Capture the cell that displays the provided text and extract its (x, y) central coordinate. 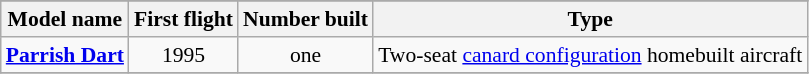
Number built (306, 19)
Two-seat canard configuration homebuilt aircraft (590, 55)
Model name (65, 19)
Type (590, 19)
1995 (184, 55)
First flight (184, 19)
Parrish Dart (65, 55)
one (306, 55)
